Locate the cell with the specified text and output its (x, y) center coordinate. 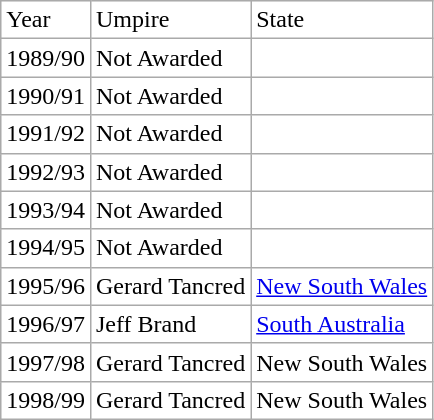
1995/96 (46, 286)
Year (46, 20)
1991/92 (46, 134)
1998/99 (46, 400)
1994/95 (46, 248)
State (342, 20)
Jeff Brand (170, 324)
Umpire (170, 20)
1996/97 (46, 324)
1990/91 (46, 96)
1993/94 (46, 210)
South Australia (342, 324)
1992/93 (46, 172)
1989/90 (46, 58)
1997/98 (46, 362)
